Provide the (X, Y) coordinate of the cell's center where the given text is located.  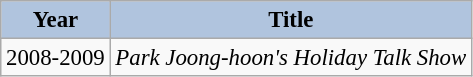
Park Joong-hoon's Holiday Talk Show (290, 58)
2008-2009 (56, 58)
Year (56, 20)
Title (290, 20)
